From the cell containing the given text, extract its center point as (X, Y) coordinate. 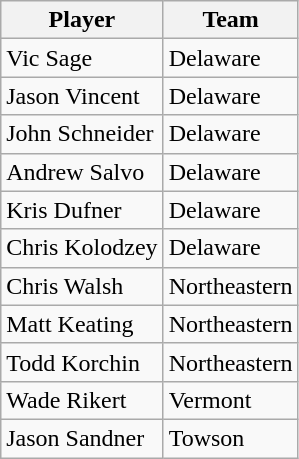
John Schneider (82, 134)
Vermont (230, 400)
Team (230, 20)
Andrew Salvo (82, 172)
Jason Vincent (82, 96)
Todd Korchin (82, 362)
Vic Sage (82, 58)
Player (82, 20)
Chris Kolodzey (82, 248)
Matt Keating (82, 324)
Kris Dufner (82, 210)
Jason Sandner (82, 438)
Chris Walsh (82, 286)
Towson (230, 438)
Wade Rikert (82, 400)
